Determine the (x, y) coordinate at the center of the cell enclosing the given text.  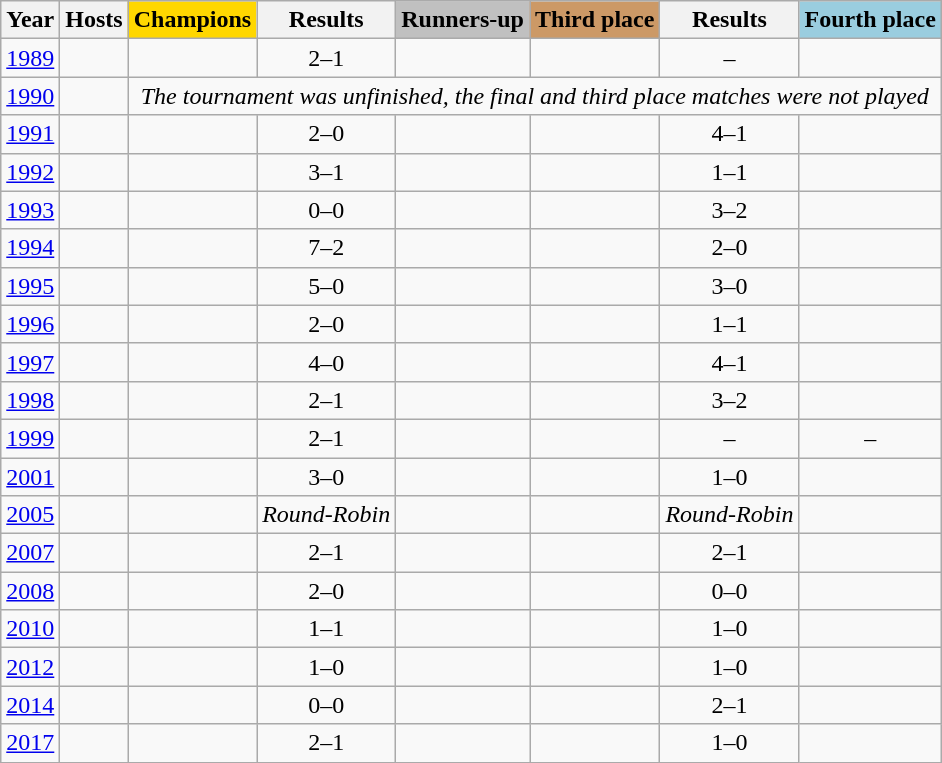
1990 (30, 96)
3–1 (326, 172)
5–0 (326, 286)
1996 (30, 324)
4–0 (326, 362)
2012 (30, 667)
Fourth place (870, 20)
2014 (30, 705)
1998 (30, 400)
1992 (30, 172)
7–2 (326, 248)
The tournament was unfinished, the final and third place matches were not played (534, 96)
Third place (595, 20)
2017 (30, 743)
2007 (30, 553)
2008 (30, 591)
1991 (30, 134)
Runners-up (463, 20)
2005 (30, 515)
Champions (192, 20)
1993 (30, 210)
2010 (30, 629)
Year (30, 20)
1997 (30, 362)
1989 (30, 58)
1994 (30, 248)
Hosts (94, 20)
1995 (30, 286)
1999 (30, 438)
2001 (30, 477)
